Find where the given text appears and provide that cell's center as (x, y) coordinate. 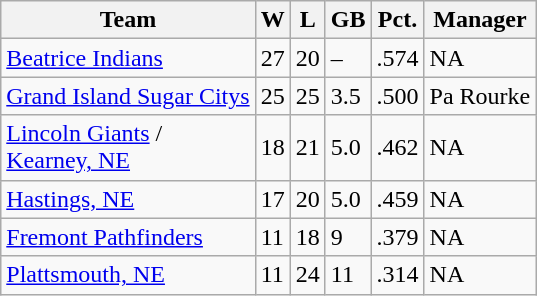
Pct. (398, 20)
3.5 (348, 96)
W (272, 20)
– (348, 58)
24 (308, 275)
9 (348, 237)
Beatrice Indians (128, 58)
Pa Rourke (480, 96)
.500 (398, 96)
Plattsmouth, NE (128, 275)
Team (128, 20)
.314 (398, 275)
.379 (398, 237)
GB (348, 20)
Hastings, NE (128, 199)
.574 (398, 58)
Fremont Pathfinders (128, 237)
21 (308, 148)
.462 (398, 148)
27 (272, 58)
Manager (480, 20)
L (308, 20)
17 (272, 199)
.459 (398, 199)
Lincoln Giants /Kearney, NE (128, 148)
Grand Island Sugar Citys (128, 96)
